Return [X, Y] of the center of cell containing provided text 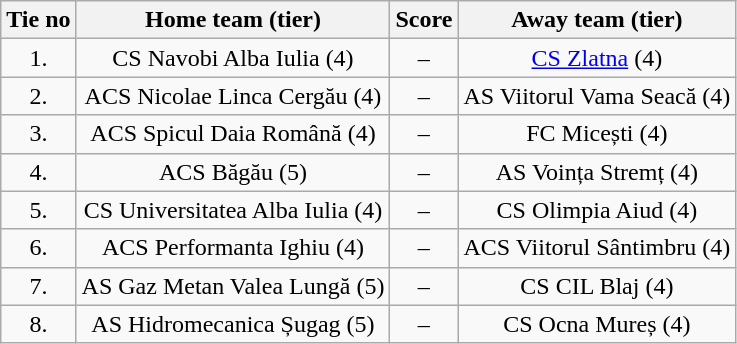
1. [38, 58]
Home team (tier) [233, 20]
7. [38, 286]
ACS Nicolae Linca Cergău (4) [233, 96]
2. [38, 96]
AS Gaz Metan Valea Lungă (5) [233, 286]
3. [38, 134]
CS Olimpia Aiud (4) [597, 210]
AS Hidromecanica Șugag (5) [233, 324]
ACS Băgău (5) [233, 172]
AS Viitorul Vama Seacă (4) [597, 96]
5. [38, 210]
CS Ocna Mureș (4) [597, 324]
6. [38, 248]
ACS Spicul Daia Română (4) [233, 134]
CS Universitatea Alba Iulia (4) [233, 210]
ACS Performanta Ighiu (4) [233, 248]
Tie no [38, 20]
CS CIL Blaj (4) [597, 286]
AS Voința Stremț (4) [597, 172]
ACS Viitorul Sântimbru (4) [597, 248]
FC Micești (4) [597, 134]
4. [38, 172]
Score [424, 20]
CS Navobi Alba Iulia (4) [233, 58]
CS Zlatna (4) [597, 58]
8. [38, 324]
Away team (tier) [597, 20]
